Extract the [X, Y] coordinate from the center of the cell holding the provided text.  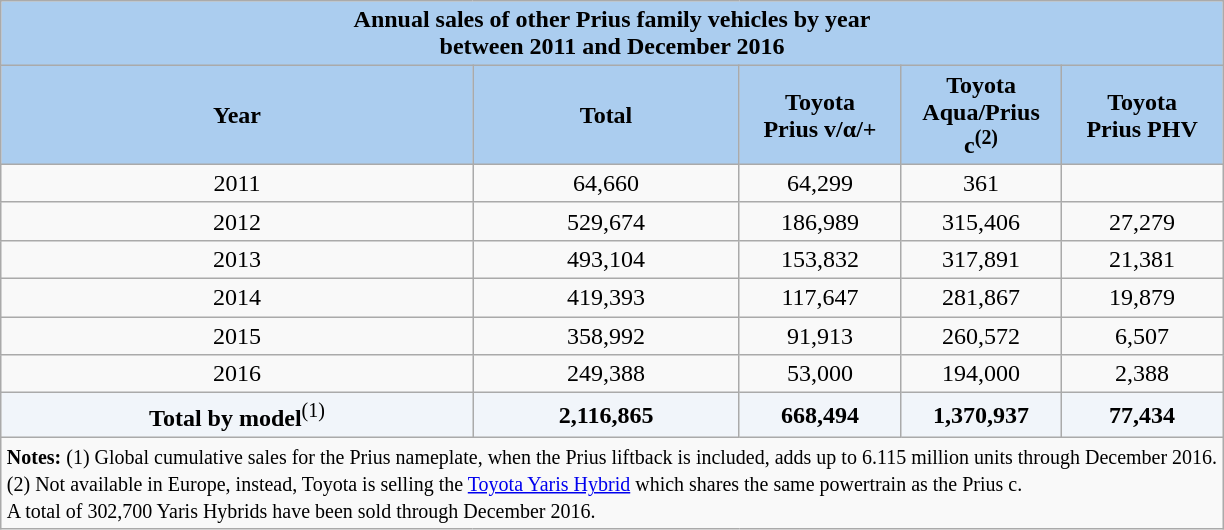
419,393 [606, 298]
281,867 [982, 298]
315,406 [982, 221]
493,104 [606, 259]
64,299 [820, 183]
19,879 [1142, 298]
249,388 [606, 374]
ToyotaAqua/Prius c(2) [982, 116]
21,381 [1142, 259]
Annual sales of other Prius family vehicles by year between 2011 and December 2016 [612, 34]
91,913 [820, 336]
2016 [236, 374]
194,000 [982, 374]
529,674 [606, 221]
Total [606, 116]
2,388 [1142, 374]
117,647 [820, 298]
77,434 [1142, 416]
2014 [236, 298]
260,572 [982, 336]
ToyotaPrius v/α/+ [820, 116]
668,494 [820, 416]
2012 [236, 221]
64,660 [606, 183]
153,832 [820, 259]
361 [982, 183]
2011 [236, 183]
358,992 [606, 336]
27,279 [1142, 221]
1,370,937 [982, 416]
Total by model(1) [236, 416]
186,989 [820, 221]
2013 [236, 259]
6,507 [1142, 336]
53,000 [820, 374]
2015 [236, 336]
Year [236, 116]
ToyotaPrius PHV [1142, 116]
2,116,865 [606, 416]
317,891 [982, 259]
